Detect which cell encompasses the target text, then output its [X, Y] center coordinate. 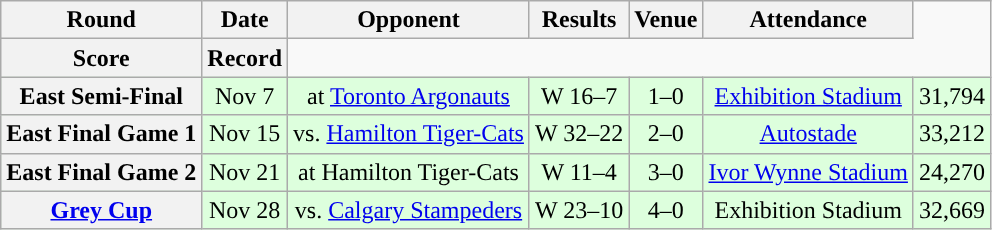
Results [578, 20]
31,794 [952, 96]
Nov 15 [245, 134]
vs. Hamilton Tiger-Cats [409, 134]
2–0 [666, 134]
Opponent [409, 20]
32,669 [952, 210]
Record [245, 58]
at Hamilton Tiger-Cats [409, 172]
Nov 28 [245, 210]
W 16–7 [578, 96]
Autostade [808, 134]
Ivor Wynne Stadium [808, 172]
W 32–22 [578, 134]
Date [245, 20]
W 11–4 [578, 172]
East Final Game 2 [102, 172]
Nov 21 [245, 172]
3–0 [666, 172]
Nov 7 [245, 96]
1–0 [666, 96]
vs. Calgary Stampeders [409, 210]
24,270 [952, 172]
Venue [666, 20]
Attendance [808, 20]
W 23–10 [578, 210]
33,212 [952, 134]
at Toronto Argonauts [409, 96]
Grey Cup [102, 210]
Round [102, 20]
East Final Game 1 [102, 134]
4–0 [666, 210]
Score [102, 58]
East Semi-Final [102, 96]
